Pinpoint the cell where the given text exists, returning its [X, Y] midpoint coordinate. 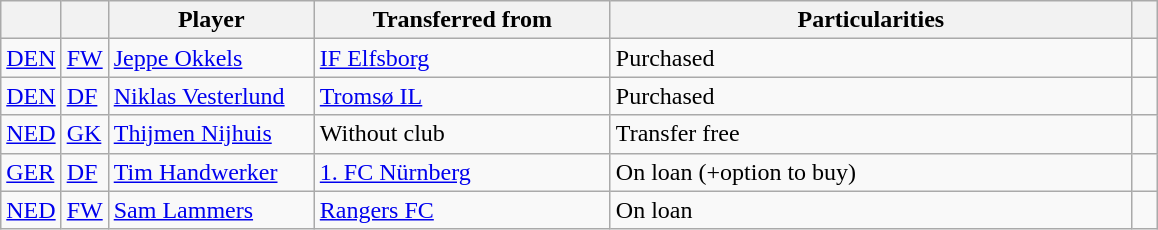
On loan [870, 210]
Rangers FC [462, 210]
Sam Lammers [211, 210]
Niklas Vesterlund [211, 96]
On loan (+option to buy) [870, 172]
IF Elfsborg [462, 58]
Particularities [870, 20]
Thijmen Nijhuis [211, 134]
Tromsø IL [462, 96]
GER [31, 172]
Transfer free [870, 134]
1. FC Nürnberg [462, 172]
Without club [462, 134]
Transferred from [462, 20]
Player [211, 20]
Jeppe Okkels [211, 58]
Tim Handwerker [211, 172]
GK [84, 134]
